Return the [x, y] coordinate for the center point of the cell that contains the specified text.  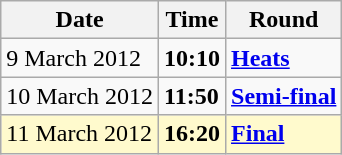
Date [80, 20]
11:50 [192, 96]
Heats [284, 58]
10 March 2012 [80, 96]
11 March 2012 [80, 134]
Round [284, 20]
Semi-final [284, 96]
9 March 2012 [80, 58]
Time [192, 20]
Final [284, 134]
16:20 [192, 134]
10:10 [192, 58]
